Extract the [X, Y] coordinate from the center of the cell holding the provided text.  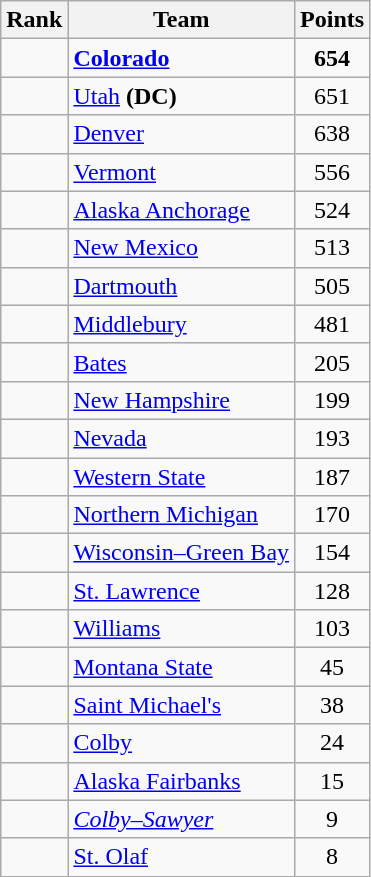
New Hampshire [182, 400]
481 [332, 324]
Western State [182, 477]
15 [332, 781]
654 [332, 58]
128 [332, 591]
103 [332, 629]
Points [332, 20]
Alaska Anchorage [182, 210]
9 [332, 819]
Dartmouth [182, 286]
187 [332, 477]
638 [332, 134]
524 [332, 210]
38 [332, 705]
Northern Michigan [182, 515]
193 [332, 438]
Bates [182, 362]
Vermont [182, 172]
651 [332, 96]
Saint Michael's [182, 705]
Nevada [182, 438]
505 [332, 286]
Middlebury [182, 324]
8 [332, 857]
Colby–Sawyer [182, 819]
Montana State [182, 667]
45 [332, 667]
St. Olaf [182, 857]
Utah (DC) [182, 96]
Wisconsin–Green Bay [182, 553]
Williams [182, 629]
170 [332, 515]
Rank [34, 20]
Colby [182, 743]
New Mexico [182, 248]
24 [332, 743]
St. Lawrence [182, 591]
Denver [182, 134]
199 [332, 400]
154 [332, 553]
556 [332, 172]
Team [182, 20]
205 [332, 362]
513 [332, 248]
Alaska Fairbanks [182, 781]
Colorado [182, 58]
